From the cell containing the given text, extract its center point as [x, y] coordinate. 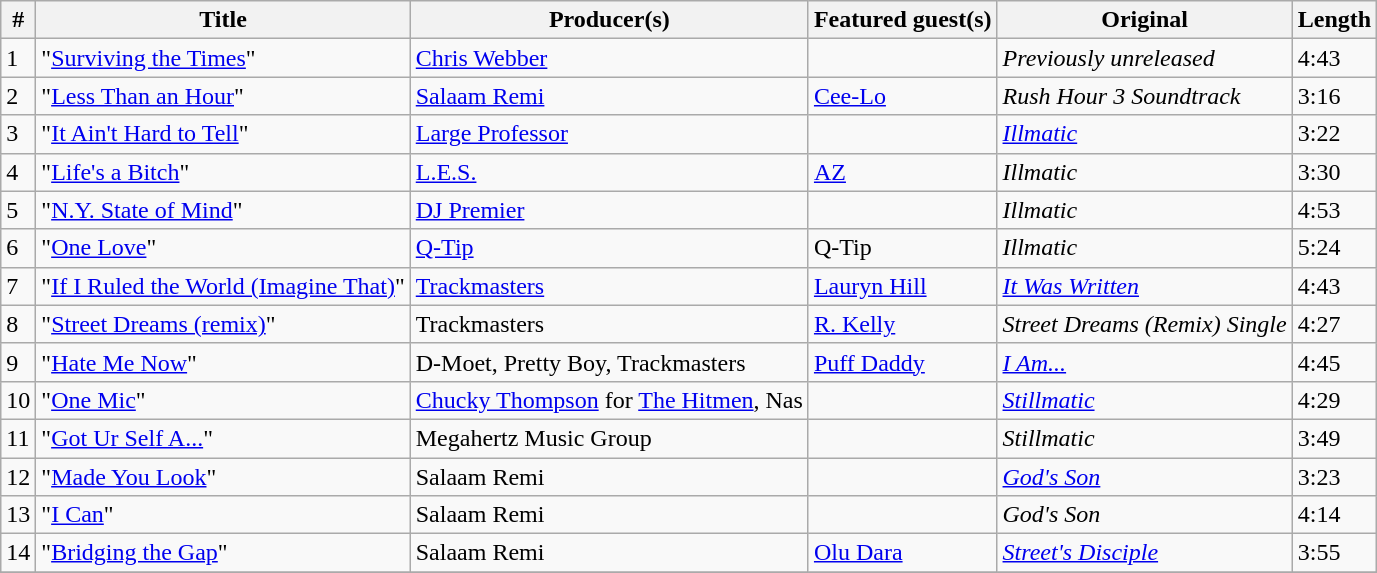
Cee-Lo [902, 96]
Megahertz Music Group [609, 438]
5 [18, 210]
3 [18, 134]
4:27 [1334, 324]
Title [223, 20]
Chris Webber [609, 58]
"If I Ruled the World (Imagine That)" [223, 286]
Street's Disciple [1144, 553]
3:22 [1334, 134]
Length [1334, 20]
2 [18, 96]
"Surviving the Times" [223, 58]
4:45 [1334, 362]
12 [18, 477]
I Am... [1144, 362]
"Got Ur Self A..." [223, 438]
6 [18, 248]
"Less Than an Hour" [223, 96]
5:24 [1334, 248]
11 [18, 438]
Street Dreams (Remix) Single [1144, 324]
Original [1144, 20]
Previously unreleased [1144, 58]
4:14 [1334, 515]
Rush Hour 3 Soundtrack [1144, 96]
Featured guest(s) [902, 20]
Puff Daddy [902, 362]
3:49 [1334, 438]
"Bridging the Gap" [223, 553]
"Street Dreams (remix)" [223, 324]
4:53 [1334, 210]
8 [18, 324]
7 [18, 286]
14 [18, 553]
13 [18, 515]
"One Mic" [223, 400]
3:55 [1334, 553]
1 [18, 58]
D-Moet, Pretty Boy, Trackmasters [609, 362]
10 [18, 400]
It Was Written [1144, 286]
3:30 [1334, 172]
"Hate Me Now" [223, 362]
4 [18, 172]
# [18, 20]
L.E.S. [609, 172]
3:23 [1334, 477]
3:16 [1334, 96]
"One Love" [223, 248]
Olu Dara [902, 553]
DJ Premier [609, 210]
Lauryn Hill [902, 286]
"Life's a Bitch" [223, 172]
"It Ain't Hard to Tell" [223, 134]
R. Kelly [902, 324]
4:29 [1334, 400]
Producer(s) [609, 20]
"I Can" [223, 515]
"N.Y. State of Mind" [223, 210]
9 [18, 362]
Large Professor [609, 134]
"Made You Look" [223, 477]
Chucky Thompson for The Hitmen, Nas [609, 400]
AZ [902, 172]
